From the cell containing the given text, extract its center point as [x, y] coordinate. 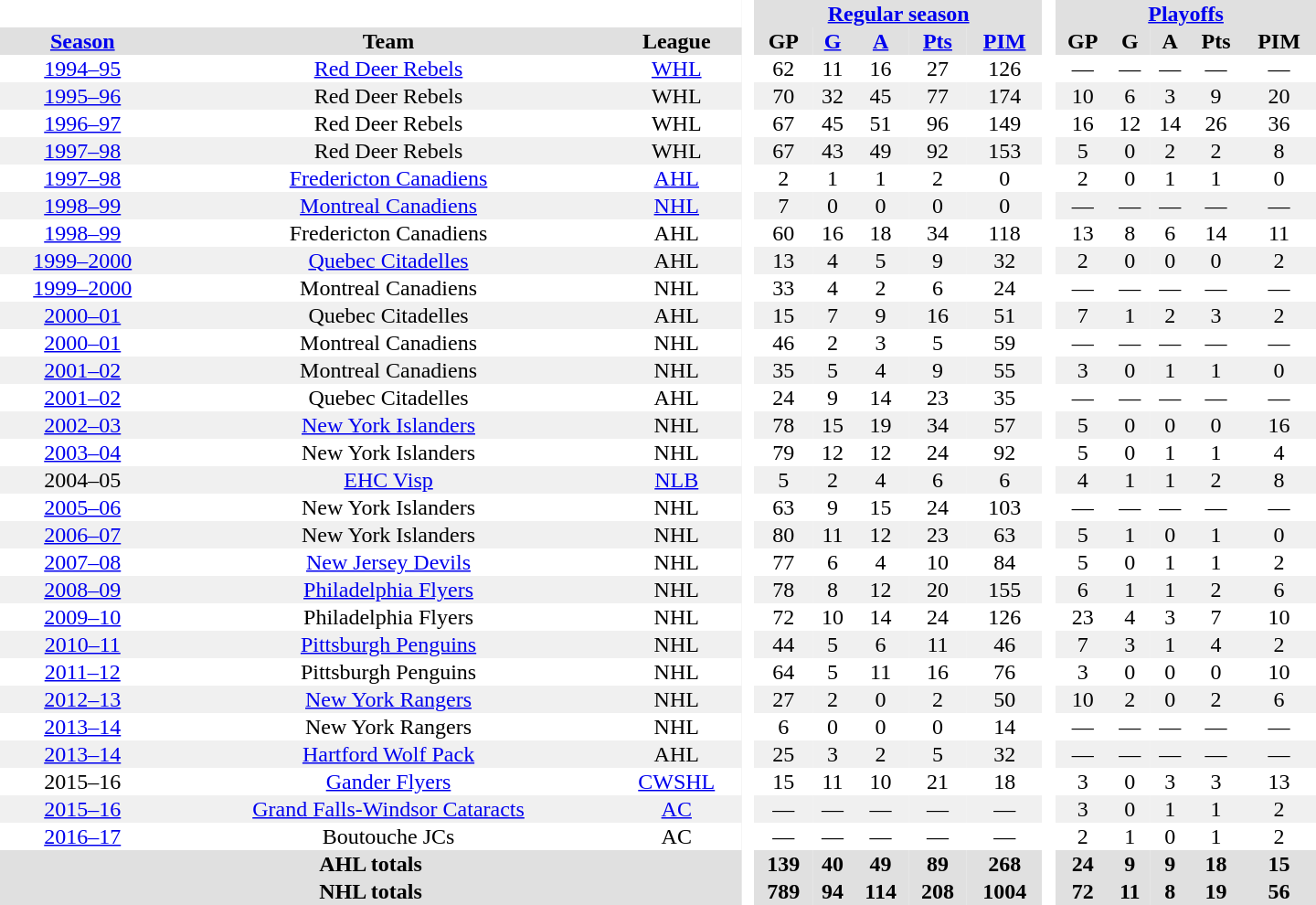
33 [784, 288]
56 [1279, 891]
2002–03 [82, 425]
59 [1005, 343]
2012–13 [82, 699]
57 [1005, 425]
103 [1005, 507]
Hartford Wolf Pack [389, 754]
96 [938, 123]
2009–10 [82, 617]
153 [1005, 151]
89 [938, 864]
139 [784, 864]
43 [833, 151]
60 [784, 233]
2008–09 [82, 590]
2007–08 [82, 562]
2006–07 [82, 535]
NLB [676, 480]
21 [938, 782]
36 [1279, 123]
94 [833, 891]
Gander Flyers [389, 782]
Boutouche JCs [389, 836]
25 [784, 754]
55 [1005, 370]
64 [784, 672]
Playoffs [1186, 14]
2003–04 [82, 452]
62 [784, 69]
70 [784, 96]
155 [1005, 590]
EHC Visp [389, 480]
50 [1005, 699]
1004 [1005, 891]
AHL totals [371, 864]
Team [389, 41]
208 [938, 891]
Grand Falls-Windsor Cataracts [389, 809]
1995–96 [82, 96]
1996–97 [82, 123]
268 [1005, 864]
NHL totals [371, 891]
New Jersey Devils [389, 562]
League [676, 41]
2011–12 [82, 672]
Regular season [899, 14]
76 [1005, 672]
2010–11 [82, 644]
2005–06 [82, 507]
789 [784, 891]
40 [833, 864]
118 [1005, 233]
114 [881, 891]
84 [1005, 562]
26 [1215, 123]
1994–95 [82, 69]
174 [1005, 96]
CWSHL [676, 782]
80 [784, 535]
79 [784, 452]
2004–05 [82, 480]
Season [82, 41]
44 [784, 644]
149 [1005, 123]
2016–17 [82, 836]
